Determine the [X, Y] coordinate at the center of the cell enclosing the given text.  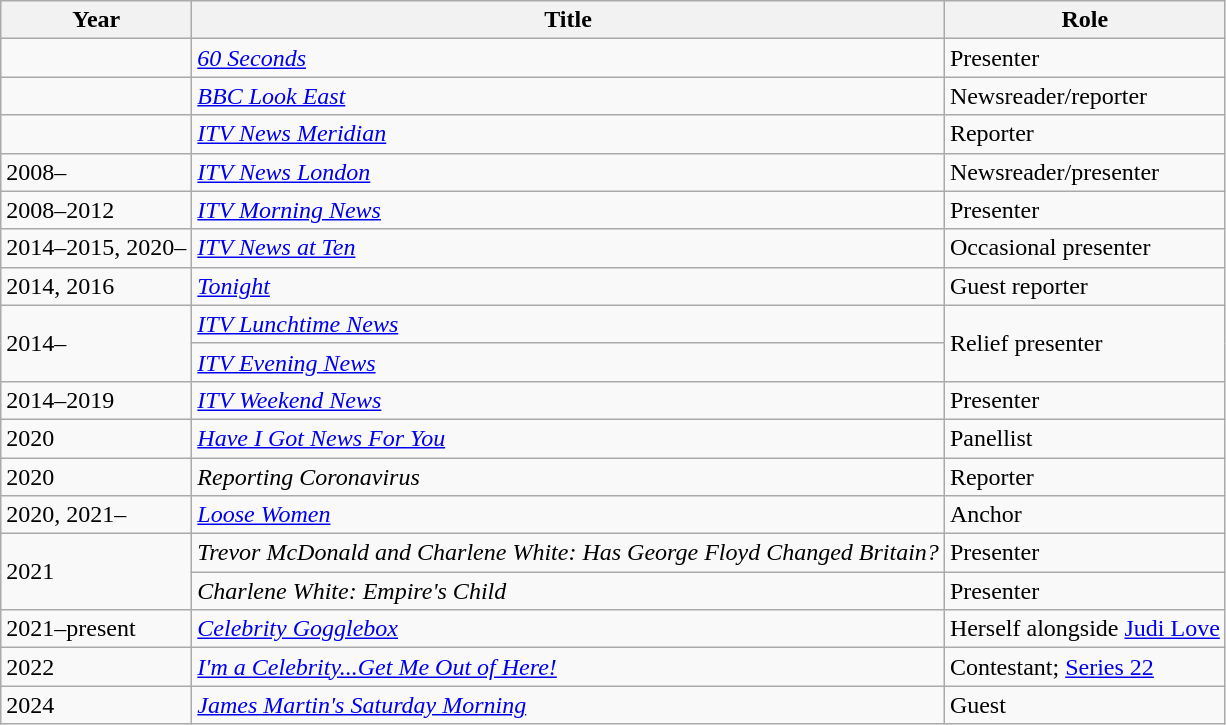
Title [568, 20]
I'm a Celebrity...Get Me Out of Here! [568, 667]
Herself alongside Judi Love [1084, 629]
ITV News London [568, 172]
2020, 2021– [96, 515]
2008– [96, 172]
Loose Women [568, 515]
2014–2019 [96, 400]
ITV News Meridian [568, 134]
Guest reporter [1084, 286]
Panellist [1084, 438]
Relief presenter [1084, 343]
Reporting Coronavirus [568, 477]
ITV Morning News [568, 210]
2014, 2016 [96, 286]
Newsreader/presenter [1084, 172]
Anchor [1084, 515]
Trevor McDonald and Charlene White: Has George Floyd Changed Britain? [568, 553]
ITV Lunchtime News [568, 324]
2024 [96, 705]
BBC Look East [568, 96]
Occasional presenter [1084, 248]
ITV News at Ten [568, 248]
Year [96, 20]
Contestant; Series 22 [1084, 667]
Have I Got News For You [568, 438]
2021 [96, 572]
2021–present [96, 629]
Charlene White: Empire's Child [568, 591]
Celebrity Gogglebox [568, 629]
James Martin's Saturday Morning [568, 705]
2008–2012 [96, 210]
ITV Weekend News [568, 400]
Guest [1084, 705]
2014– [96, 343]
Tonight [568, 286]
60 Seconds [568, 58]
ITV Evening News [568, 362]
2014–2015, 2020– [96, 248]
2022 [96, 667]
Role [1084, 20]
Newsreader/reporter [1084, 96]
